Scan for the cell matching the given text and deliver its [x, y] coordinate at center. 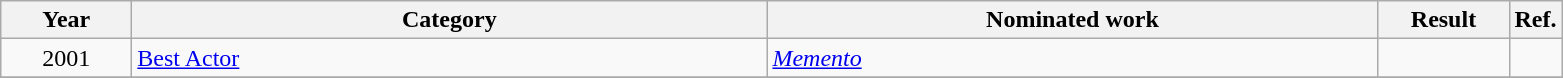
2001 [66, 58]
Result [1444, 20]
Category [450, 20]
Nominated work [1072, 20]
Ref. [1536, 20]
Best Actor [450, 58]
Memento [1072, 58]
Year [66, 20]
